Find where the given text appears and provide that cell's center as [X, Y] coordinate. 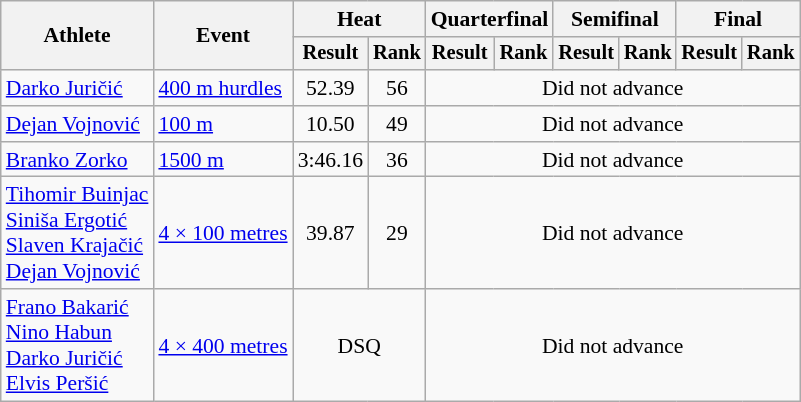
1500 m [222, 160]
Final [738, 19]
Frano BakarićNino HabunDarko JuričićElvis Peršić [78, 345]
DSQ [360, 345]
49 [397, 124]
Branko Zorko [78, 160]
4 × 100 metres [222, 233]
29 [397, 233]
52.39 [330, 88]
4 × 400 metres [222, 345]
Semifinal [614, 19]
10.50 [330, 124]
36 [397, 160]
Tihomir BuinjacSiniša ErgotićSlaven KrajačićDejan Vojnović [78, 233]
3:46.16 [330, 160]
Heat [360, 19]
39.87 [330, 233]
Dejan Vojnović [78, 124]
Quarterfinal [490, 19]
100 m [222, 124]
Athlete [78, 36]
56 [397, 88]
Event [222, 36]
Darko Juričić [78, 88]
400 m hurdles [222, 88]
